Return the (X, Y) coordinate for the center point of the cell that contains the specified text.  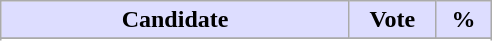
Candidate (176, 20)
Vote (392, 20)
% (463, 20)
